Capture the cell that displays the provided text and extract its (X, Y) central coordinate. 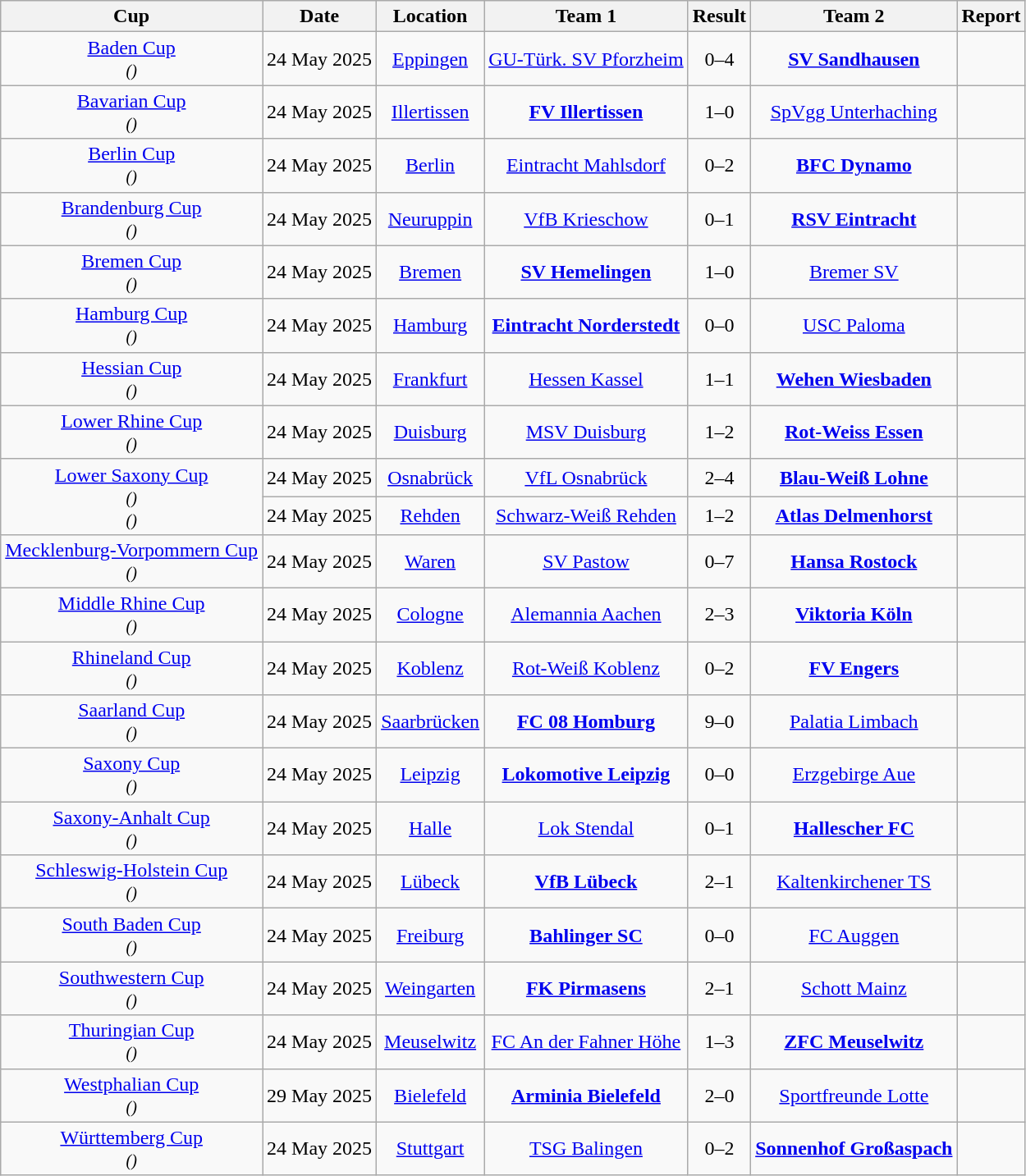
Meuselwitz (430, 1042)
Freiburg (430, 936)
Report (992, 16)
2–3 (719, 614)
VfL Osnabrück (586, 478)
MSV Duisburg (586, 432)
1–3 (719, 1042)
9–0 (719, 722)
Saarbrücken (430, 722)
FC Auggen (854, 936)
Bahlinger SC (586, 936)
FK Pirmasens (586, 988)
Bremen (430, 272)
Cup (131, 16)
Lower Rhine Cup() (131, 432)
SV Pastow (586, 561)
Lower Saxony Cup()() (131, 496)
Waren (430, 561)
Hamburg Cup() (131, 325)
Lokomotive Leipzig (586, 775)
Koblenz (430, 668)
Middle Rhine Cup() (131, 614)
Bremer SV (854, 272)
Hallescher FC (854, 829)
Eppingen (430, 59)
Saxony Cup() (131, 775)
Arminia Bielefeld (586, 1095)
Osnabrück (430, 478)
Erzgebirge Aue (854, 775)
Stuttgart (430, 1149)
Hansa Rostock (854, 561)
Schleswig-Holstein Cup() (131, 881)
Result (719, 16)
VfB Lübeck (586, 881)
Lok Stendal (586, 829)
Eintracht Mahlsdorf (586, 166)
Berlin Cup() (131, 166)
Wehen Wiesbaden (854, 379)
Southwestern Cup() (131, 988)
Blau-Weiß Lohne (854, 478)
Atlas Delmenhorst (854, 515)
Bremen Cup() (131, 272)
Rehden (430, 515)
Palatia Limbach (854, 722)
FV Illertissen (586, 112)
SV Hemelingen (586, 272)
Sonnenhof Großaspach (854, 1149)
Westphalian Cup() (131, 1095)
Frankfurt (430, 379)
Saxony-Anhalt Cup() (131, 829)
Alemannia Aachen (586, 614)
BFC Dynamo (854, 166)
Schwarz-Weiß Rehden (586, 515)
Date (320, 16)
Location (430, 16)
SV Sandhausen (854, 59)
VfB Krieschow (586, 218)
SpVgg Unterhaching (854, 112)
0–4 (719, 59)
RSV Eintracht (854, 218)
Hessen Kassel (586, 379)
South Baden Cup() (131, 936)
FV Engers (854, 668)
Brandenburg Cup() (131, 218)
Neuruppin (430, 218)
0–7 (719, 561)
FC An der Fahner Höhe (586, 1042)
Bavarian Cup() (131, 112)
Saarland Cup() (131, 722)
Sportfreunde Lotte (854, 1095)
2–4 (719, 478)
29 May 2025 (320, 1095)
Leipzig (430, 775)
Rhineland Cup() (131, 668)
TSG Balingen (586, 1149)
Baden Cup() (131, 59)
Hessian Cup() (131, 379)
ZFC Meuselwitz (854, 1042)
Schott Mainz (854, 988)
Mecklenburg-Vorpommern Cup() (131, 561)
Viktoria Köln (854, 614)
Halle (430, 829)
Team 2 (854, 16)
Rot-Weiß Koblenz (586, 668)
GU-Türk. SV Pforzheim (586, 59)
Hamburg (430, 325)
Weingarten (430, 988)
1–1 (719, 379)
FC 08 Homburg (586, 722)
USC Paloma (854, 325)
Thuringian Cup() (131, 1042)
Cologne (430, 614)
Team 1 (586, 16)
Bielefeld (430, 1095)
2–0 (719, 1095)
Illertissen (430, 112)
Berlin (430, 166)
Kaltenkirchener TS (854, 881)
Württemberg Cup() (131, 1149)
Duisburg (430, 432)
Eintracht Norderstedt (586, 325)
Rot-Weiss Essen (854, 432)
Lübeck (430, 881)
